Provide the [x, y] coordinate of the cell's center where the given text is located.  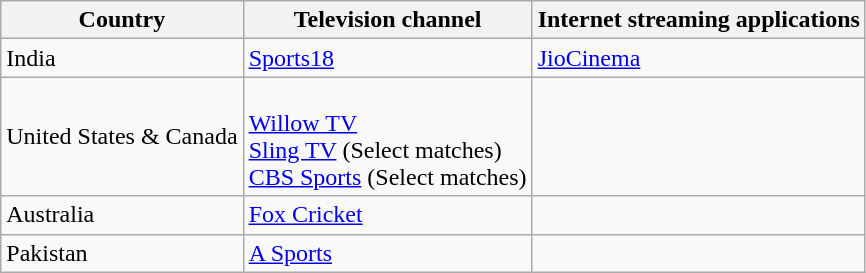
A Sports [388, 253]
Television channel [388, 20]
Pakistan [122, 253]
Country [122, 20]
JioCinema [698, 58]
Internet streaming applications [698, 20]
Willow TVSling TV (Select matches)CBS Sports (Select matches) [388, 136]
Australia [122, 215]
India [122, 58]
Fox Cricket [388, 215]
Sports18 [388, 58]
United States & Canada [122, 136]
